Pinpoint the cell where the given text exists, returning its [X, Y] midpoint coordinate. 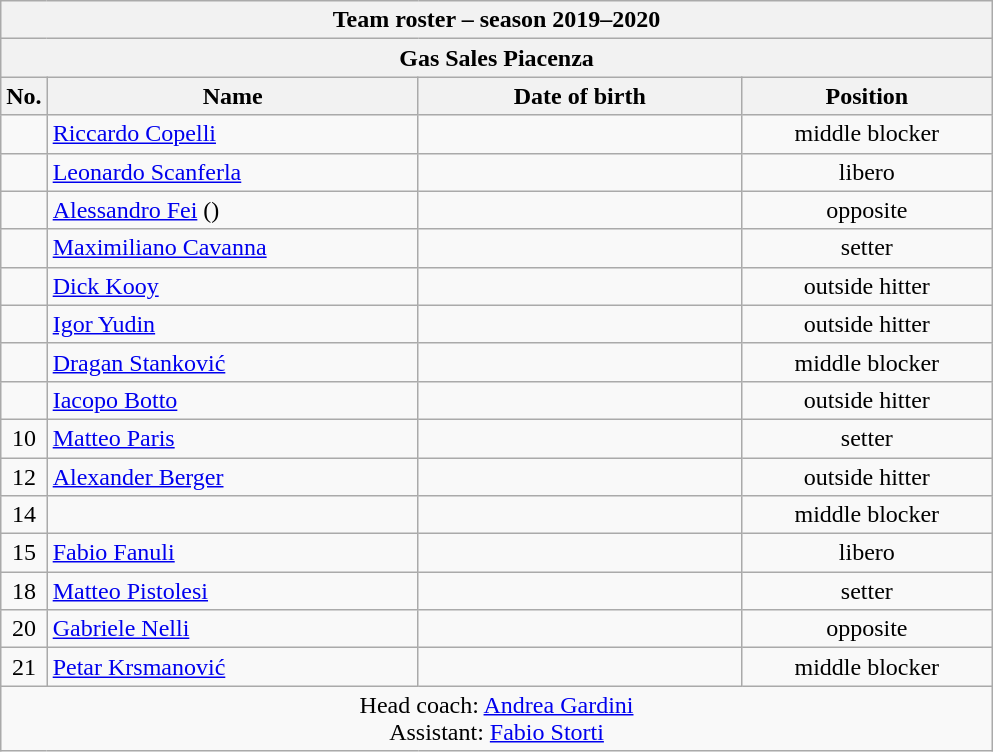
14 [24, 515]
Alessandro Fei () [232, 210]
No. [24, 96]
20 [24, 629]
12 [24, 477]
18 [24, 591]
Petar Krsmanović [232, 667]
Dick Kooy [232, 286]
Team roster – season 2019–2020 [497, 20]
15 [24, 553]
Name [232, 96]
Position [866, 96]
Gabriele Nelli [232, 629]
Leonardo Scanferla [232, 172]
Riccardo Copelli [232, 134]
10 [24, 438]
Matteo Paris [232, 438]
Matteo Pistolesi [232, 591]
Date of birth [580, 96]
Head coach: Andrea GardiniAssistant: Fabio Storti [497, 718]
Fabio Fanuli [232, 553]
Iacopo Botto [232, 400]
Igor Yudin [232, 324]
Gas Sales Piacenza [497, 58]
Alexander Berger [232, 477]
Dragan Stanković [232, 362]
21 [24, 667]
Maximiliano Cavanna [232, 248]
